Scan for the cell matching the given text and deliver its (X, Y) coordinate at center. 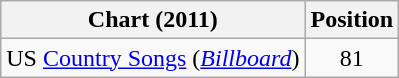
US Country Songs (Billboard) (153, 58)
Chart (2011) (153, 20)
81 (352, 58)
Position (352, 20)
